Locate the cell with the specified text and output its (X, Y) center coordinate. 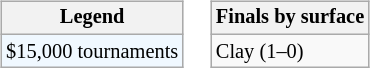
Clay (1–0) (290, 51)
Legend (92, 18)
Finals by surface (290, 18)
$15,000 tournaments (92, 51)
